Identify which cell holds the provided text, then report its [x, y] central coordinate. 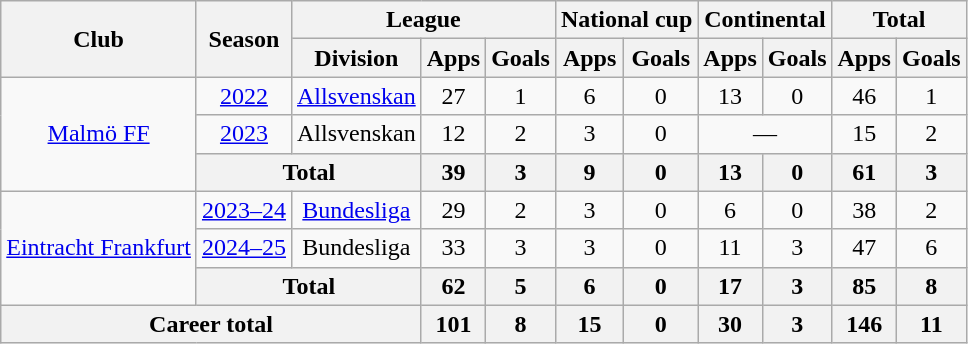
33 [453, 248]
Club [99, 39]
46 [864, 96]
League [423, 20]
5 [521, 286]
17 [730, 286]
62 [453, 286]
85 [864, 286]
27 [453, 96]
12 [453, 134]
2024–25 [244, 248]
30 [730, 324]
146 [864, 324]
2022 [244, 96]
2023–24 [244, 210]
9 [589, 172]
39 [453, 172]
Malmö FF [99, 134]
2023 [244, 134]
38 [864, 210]
101 [453, 324]
29 [453, 210]
— [765, 134]
Continental [765, 20]
61 [864, 172]
47 [864, 248]
Career total [211, 324]
Division [356, 58]
Eintracht Frankfurt [99, 248]
National cup [626, 20]
Season [244, 39]
